Identify which cell holds the provided text, then report its (X, Y) central coordinate. 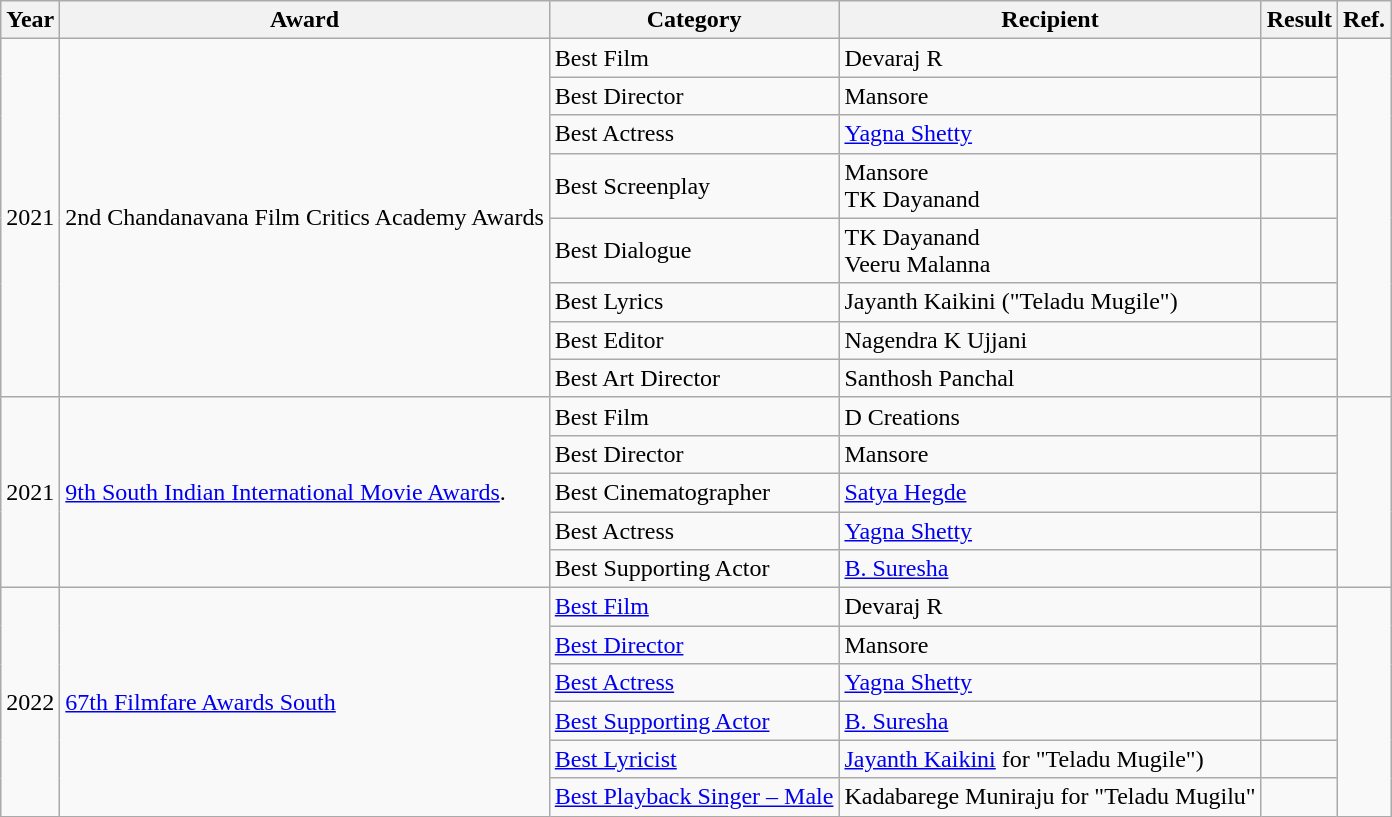
2022 (30, 702)
Nagendra K Ujjani (1050, 340)
Mansore TK Dayanand (1050, 186)
Recipient (1050, 20)
Best Screenplay (694, 186)
Best Lyrics (694, 302)
9th South Indian International Movie Awards. (304, 492)
Best Art Director (694, 378)
67th Filmfare Awards South (304, 702)
Category (694, 20)
Year (30, 20)
Jayanth Kaikini ("Teladu Mugile") (1050, 302)
Kadabarege Muniraju for "Teladu Mugilu" (1050, 797)
Best Lyricist (694, 759)
Best Editor (694, 340)
Result (1299, 20)
Best Dialogue (694, 250)
D Creations (1050, 416)
Santhosh Panchal (1050, 378)
Satya Hegde (1050, 492)
Ref. (1364, 20)
Best Playback Singer – Male (694, 797)
2nd Chandanavana Film Critics Academy Awards (304, 218)
Jayanth Kaikini for "Teladu Mugile") (1050, 759)
Award (304, 20)
Best Cinematographer (694, 492)
TK Dayanand Veeru Malanna (1050, 250)
